For the text-containing cell, return its midpoint in (X, Y) coordinate format. 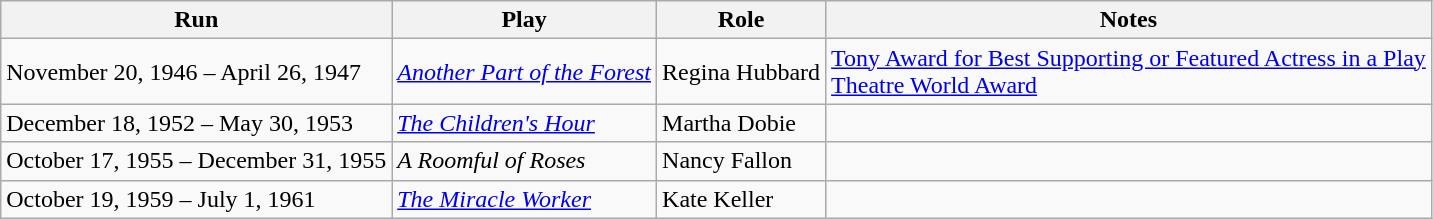
Role (742, 20)
Tony Award for Best Supporting or Featured Actress in a PlayTheatre World Award (1129, 72)
Kate Keller (742, 199)
Nancy Fallon (742, 161)
Notes (1129, 20)
The Miracle Worker (524, 199)
October 17, 1955 – December 31, 1955 (196, 161)
Run (196, 20)
November 20, 1946 – April 26, 1947 (196, 72)
Another Part of the Forest (524, 72)
A Roomful of Roses (524, 161)
Martha Dobie (742, 123)
December 18, 1952 – May 30, 1953 (196, 123)
October 19, 1959 – July 1, 1961 (196, 199)
Play (524, 20)
The Children's Hour (524, 123)
Regina Hubbard (742, 72)
